Identify which cell holds the provided text, then report its (X, Y) central coordinate. 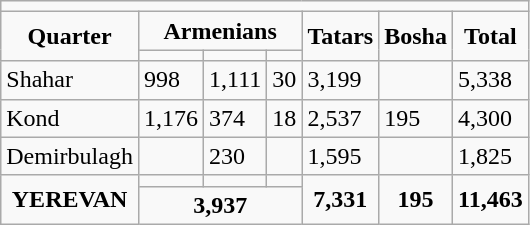
5,338 (490, 80)
1,825 (490, 156)
2,537 (340, 118)
Shahar (70, 80)
11,463 (490, 200)
18 (284, 118)
Total (490, 36)
Tatars (340, 36)
YEREVAN (70, 200)
230 (236, 156)
1,595 (340, 156)
3,937 (220, 205)
Demirbulagh (70, 156)
Bosha (416, 36)
4,300 (490, 118)
Armenians (220, 31)
998 (170, 80)
Quarter (70, 36)
30 (284, 80)
374 (236, 118)
Kond (70, 118)
1,176 (170, 118)
7,331 (340, 200)
1,111 (236, 80)
3,199 (340, 80)
